Identify which cell holds the provided text, then report its (X, Y) central coordinate. 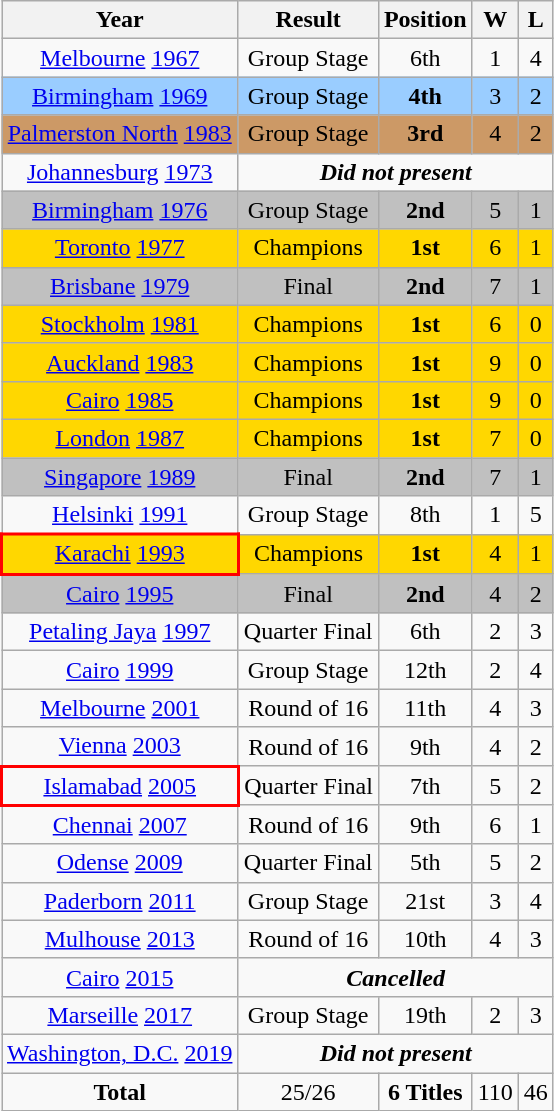
L (536, 20)
Stockholm 1981 (120, 324)
6 Titles (425, 1091)
Paderborn 2011 (120, 901)
Marseille 2017 (120, 1015)
5th (425, 863)
Melbourne 1967 (120, 58)
Toronto 1977 (120, 248)
Washington, D.C. 2019 (120, 1053)
Karachi 1993 (120, 554)
10th (425, 939)
Year (120, 20)
19th (425, 1015)
Position (425, 20)
Auckland 1983 (120, 362)
21st (425, 901)
46 (536, 1091)
W (495, 20)
3rd (425, 134)
8th (425, 516)
Brisbane 1979 (120, 286)
Cairo 1985 (120, 400)
Cairo 1999 (120, 670)
Birmingham 1969 (120, 96)
Total (120, 1091)
11th (425, 708)
Mulhouse 2013 (120, 939)
Petaling Jaya 1997 (120, 632)
London 1987 (120, 438)
Singapore 1989 (120, 477)
Vienna 2003 (120, 746)
Melbourne 2001 (120, 708)
Cairo 2015 (120, 977)
Palmerston North 1983 (120, 134)
Helsinki 1991 (120, 516)
Chennai 2007 (120, 824)
4th (425, 96)
Odense 2009 (120, 863)
7th (425, 786)
25/26 (308, 1091)
Birmingham 1976 (120, 210)
Cancelled (396, 977)
Islamabad 2005 (120, 786)
110 (495, 1091)
12th (425, 670)
Johannesburg 1973 (120, 172)
Cairo 1995 (120, 594)
Result (308, 20)
